Pinpoint the cell where the given text exists, returning its (x, y) midpoint coordinate. 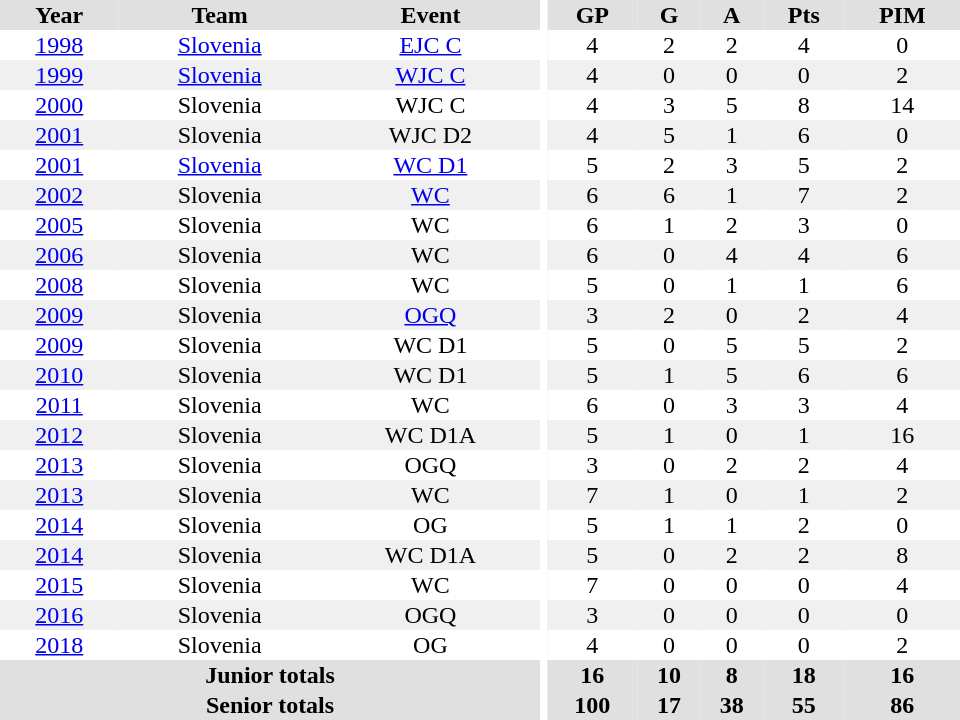
2018 (60, 645)
A (732, 15)
Team (220, 15)
2012 (60, 435)
1998 (60, 45)
10 (670, 675)
55 (804, 705)
17 (670, 705)
2010 (60, 375)
2011 (60, 405)
Event (430, 15)
2016 (60, 615)
Senior totals (270, 705)
86 (902, 705)
PIM (902, 15)
G (670, 15)
2002 (60, 195)
38 (732, 705)
14 (902, 105)
GP (592, 15)
1999 (60, 75)
18 (804, 675)
2005 (60, 225)
Junior totals (270, 675)
2006 (60, 255)
100 (592, 705)
2008 (60, 285)
EJC C (430, 45)
WJC D2 (430, 135)
2015 (60, 585)
Pts (804, 15)
Year (60, 15)
2000 (60, 105)
